Scan for the cell matching the given text and deliver its [X, Y] coordinate at center. 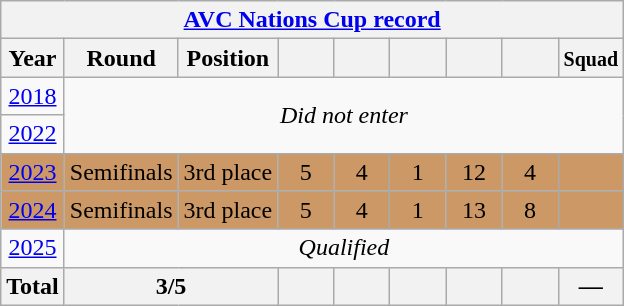
Round [121, 58]
Squad [591, 58]
2022 [33, 134]
Total [33, 286]
13 [474, 210]
2025 [33, 248]
12 [474, 172]
Position [228, 58]
Qualified [344, 248]
Did not enter [344, 115]
AVC Nations Cup record [312, 20]
Year [33, 58]
8 [530, 210]
2018 [33, 96]
2023 [33, 172]
2024 [33, 210]
3/5 [170, 286]
— [591, 286]
